Output the (X, Y) coordinate of the center of the cell containing the given text.  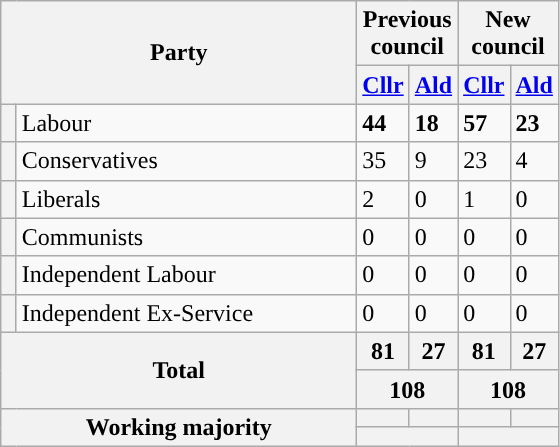
Total (179, 370)
2 (383, 199)
Communists (186, 237)
Working majority (179, 427)
Independent Ex-Service (186, 313)
4 (534, 161)
18 (433, 123)
Conservatives (186, 161)
Previous council (408, 34)
New council (508, 34)
1 (484, 199)
57 (484, 123)
44 (383, 123)
Liberals (186, 199)
Independent Labour (186, 275)
9 (433, 161)
Party (179, 52)
Labour (186, 123)
35 (383, 161)
